Provide the (X, Y) coordinate of the cell's center where the given text is located.  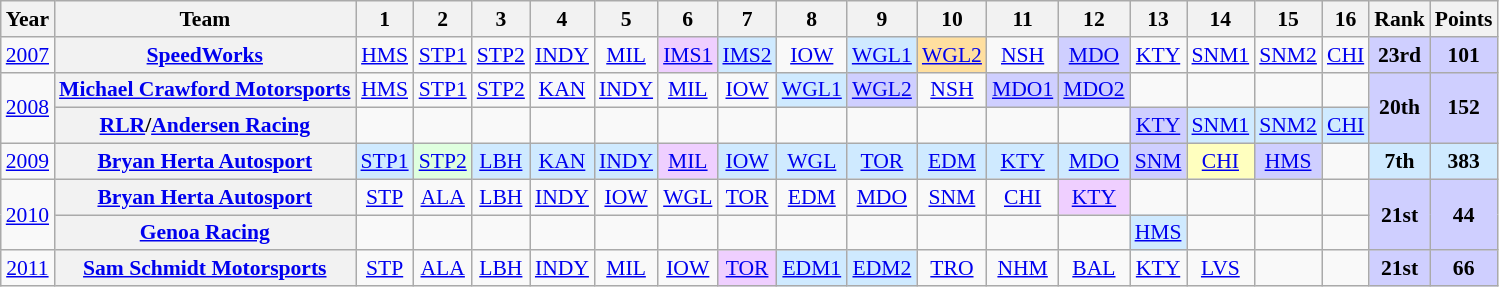
9 (882, 19)
2011 (28, 269)
23rd (1400, 55)
152 (1464, 108)
Points (1464, 19)
7 (746, 19)
13 (1158, 19)
2010 (28, 214)
Michael Crawford Motorsports (204, 90)
2007 (28, 55)
4 (562, 19)
SpeedWorks (204, 55)
IMS1 (688, 55)
66 (1464, 269)
RLR/Andersen Racing (204, 126)
2009 (28, 162)
MDO2 (1094, 90)
Year (28, 19)
8 (812, 19)
2 (443, 19)
Sam Schmidt Motorsports (204, 269)
7th (1400, 162)
Rank (1400, 19)
Team (204, 19)
EDM2 (882, 269)
TRO (952, 269)
12 (1094, 19)
MDO1 (1022, 90)
14 (1220, 19)
5 (626, 19)
10 (952, 19)
16 (1346, 19)
Genoa Racing (204, 233)
NHM (1022, 269)
LVS (1220, 269)
BAL (1094, 269)
101 (1464, 55)
44 (1464, 214)
2008 (28, 108)
383 (1464, 162)
20th (1400, 108)
1 (385, 19)
15 (1288, 19)
11 (1022, 19)
IMS2 (746, 55)
6 (688, 19)
3 (501, 19)
EDM1 (812, 269)
